Return (x, y) of the center of cell containing provided text 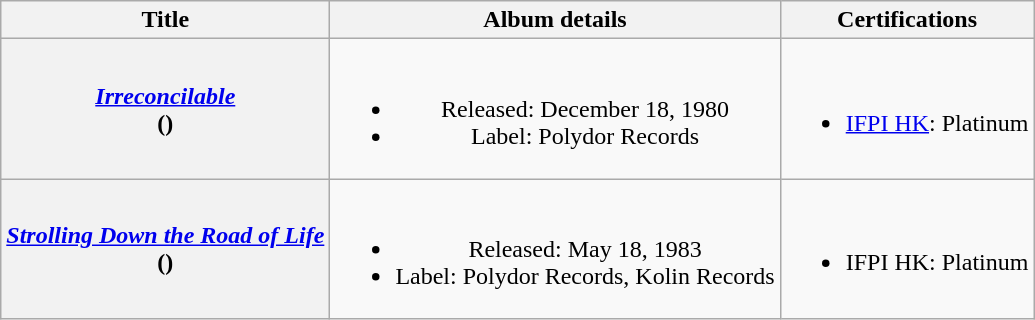
Title (166, 20)
Album details (555, 20)
Strolling Down the Road of Life() (166, 249)
Irreconcilable() (166, 109)
Released: December 18, 1980Label: Polydor Records (555, 109)
Certifications (907, 20)
Released: May 18, 1983Label: Polydor Records, Kolin Records (555, 249)
